Find where the given text appears and provide that cell's center as (X, Y) coordinate. 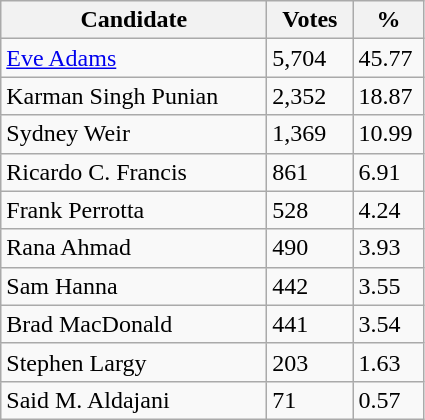
Ricardo C. Francis (134, 172)
490 (310, 248)
Frank Perrotta (134, 210)
Candidate (134, 20)
Sam Hanna (134, 286)
1.63 (388, 362)
442 (310, 286)
18.87 (388, 96)
2,352 (310, 96)
3.54 (388, 324)
10.99 (388, 134)
4.24 (388, 210)
Rana Ahmad (134, 248)
Eve Adams (134, 58)
% (388, 20)
Sydney Weir (134, 134)
203 (310, 362)
71 (310, 400)
6.91 (388, 172)
5,704 (310, 58)
Brad MacDonald (134, 324)
Stephen Largy (134, 362)
861 (310, 172)
Karman Singh Punian (134, 96)
1,369 (310, 134)
3.55 (388, 286)
441 (310, 324)
Votes (310, 20)
528 (310, 210)
3.93 (388, 248)
Said M. Aldajani (134, 400)
0.57 (388, 400)
45.77 (388, 58)
